Provide the (X, Y) coordinate of the cell's center where the given text is located.  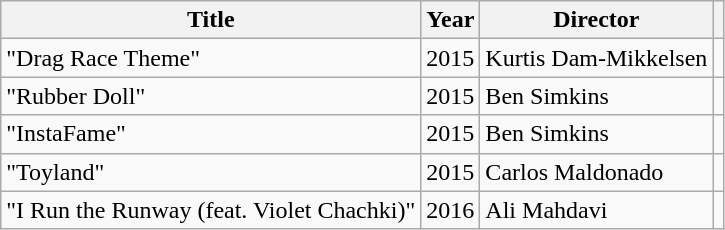
2016 (450, 210)
Title (211, 20)
Carlos Maldonado (596, 172)
"Drag Race Theme" (211, 58)
Director (596, 20)
"InstaFame" (211, 134)
"Toyland" (211, 172)
"I Run the Runway (feat. Violet Chachki)" (211, 210)
Ali Mahdavi (596, 210)
"Rubber Doll" (211, 96)
Kurtis Dam-Mikkelsen (596, 58)
Year (450, 20)
